Return the [x, y] coordinate for the center point of the cell that contains the specified text.  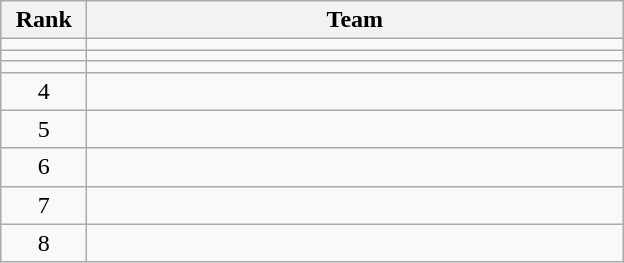
8 [44, 243]
5 [44, 129]
Team [355, 20]
7 [44, 205]
4 [44, 91]
Rank [44, 20]
6 [44, 167]
